Locate the cell with the specified text and output its (x, y) center coordinate. 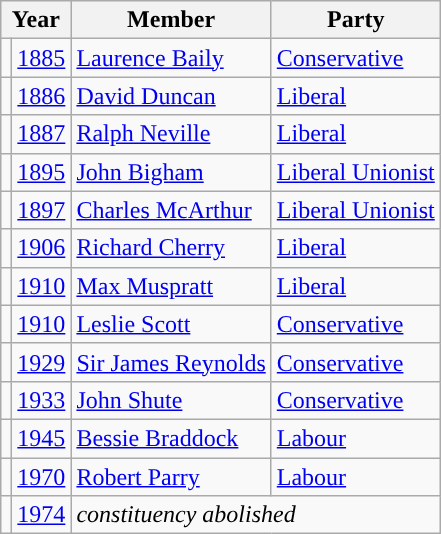
Laurence Baily (171, 58)
Member (171, 20)
1970 (42, 477)
1886 (42, 96)
1906 (42, 248)
constituency abolished (256, 515)
Robert Parry (171, 477)
Charles McArthur (171, 210)
Party (356, 20)
Year (36, 20)
1885 (42, 58)
David Duncan (171, 96)
1895 (42, 172)
Richard Cherry (171, 248)
Leslie Scott (171, 324)
John Shute (171, 400)
Bessie Braddock (171, 438)
Max Muspratt (171, 286)
1974 (42, 515)
1897 (42, 210)
Sir James Reynolds (171, 362)
1933 (42, 400)
1929 (42, 362)
1945 (42, 438)
Ralph Neville (171, 134)
1887 (42, 134)
John Bigham (171, 172)
